For the text-containing cell, return its midpoint in (X, Y) coordinate format. 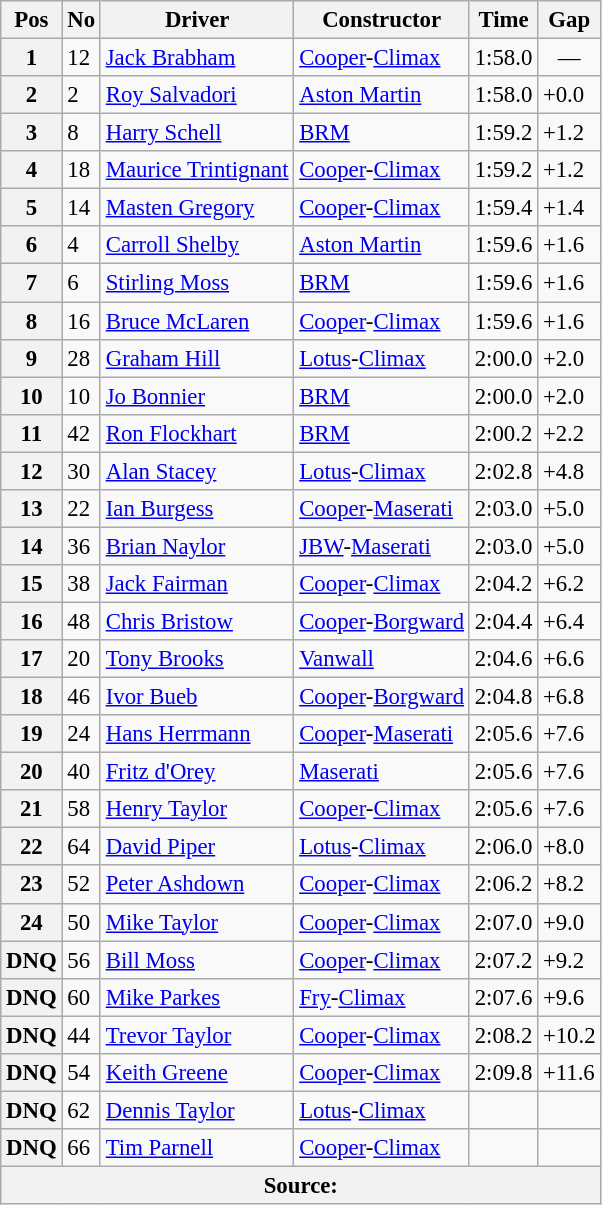
Masten Gregory (196, 208)
Constructor (382, 20)
Mike Taylor (196, 922)
2:09.8 (503, 1073)
+8.2 (570, 885)
+9.0 (570, 922)
2:06.2 (503, 885)
Fritz d'Orey (196, 772)
2:06.0 (503, 847)
Tony Brooks (196, 659)
Chris Bristow (196, 621)
7 (32, 283)
2:07.2 (503, 960)
Roy Salvadori (196, 95)
58 (81, 809)
Ron Flockhart (196, 433)
+1.4 (570, 208)
2:04.8 (503, 697)
3 (32, 133)
Jo Bonnier (196, 396)
Driver (196, 20)
Stirling Moss (196, 283)
9 (32, 358)
Graham Hill (196, 358)
No (81, 20)
1 (32, 58)
Jack Brabham (196, 58)
Vanwall (382, 659)
2:04.4 (503, 621)
38 (81, 584)
+2.2 (570, 433)
Peter Ashdown (196, 885)
Maurice Trintignant (196, 170)
5 (32, 208)
52 (81, 885)
+10.2 (570, 1035)
Bruce McLaren (196, 321)
1:59.4 (503, 208)
Carroll Shelby (196, 245)
13 (32, 509)
42 (81, 433)
23 (32, 885)
46 (81, 697)
Bill Moss (196, 960)
2:07.6 (503, 997)
54 (81, 1073)
JBW-Maserati (382, 546)
+9.6 (570, 997)
36 (81, 546)
19 (32, 734)
Maserati (382, 772)
66 (81, 1148)
2:02.8 (503, 471)
Gap (570, 20)
Henry Taylor (196, 809)
Fry-Climax (382, 997)
56 (81, 960)
2:07.0 (503, 922)
15 (32, 584)
+6.2 (570, 584)
+11.6 (570, 1073)
+8.0 (570, 847)
— (570, 58)
44 (81, 1035)
Trevor Taylor (196, 1035)
David Piper (196, 847)
Dennis Taylor (196, 1110)
+6.8 (570, 697)
Time (503, 20)
Source: (301, 1185)
+0.0 (570, 95)
Tim Parnell (196, 1148)
28 (81, 358)
11 (32, 433)
Ian Burgess (196, 509)
Brian Naylor (196, 546)
2:08.2 (503, 1035)
21 (32, 809)
+9.2 (570, 960)
2:04.2 (503, 584)
+4.8 (570, 471)
2:00.2 (503, 433)
62 (81, 1110)
2:04.6 (503, 659)
Hans Herrmann (196, 734)
17 (32, 659)
30 (81, 471)
Keith Greene (196, 1073)
Harry Schell (196, 133)
48 (81, 621)
Mike Parkes (196, 997)
+6.6 (570, 659)
Ivor Bueb (196, 697)
50 (81, 922)
64 (81, 847)
+6.4 (570, 621)
Jack Fairman (196, 584)
Alan Stacey (196, 471)
40 (81, 772)
60 (81, 997)
Pos (32, 20)
